Identify which cell holds the provided text, then report its (x, y) central coordinate. 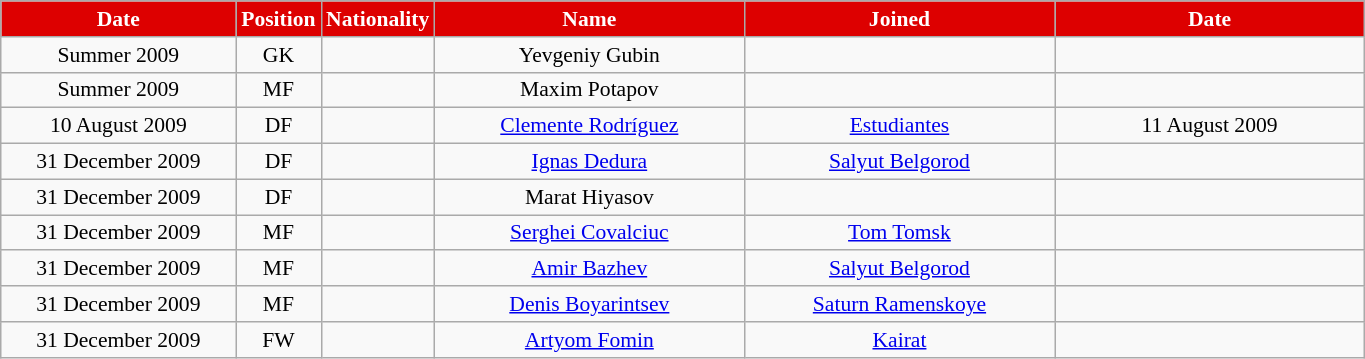
Ignas Dedura (589, 162)
11 August 2009 (1210, 126)
FW (278, 340)
Nationality (378, 19)
Denis Boyarintsev (589, 304)
Clemente Rodríguez (589, 126)
Serghei Covalciuc (589, 233)
Yevgeniy Gubin (589, 55)
Artyom Fomin (589, 340)
Kairat (899, 340)
Amir Bazhev (589, 269)
Joined (899, 19)
Saturn Ramenskoye (899, 304)
Position (278, 19)
10 August 2009 (118, 126)
Maxim Potapov (589, 90)
Name (589, 19)
GK (278, 55)
Estudiantes (899, 126)
Marat Hiyasov (589, 197)
Tom Tomsk (899, 233)
